Identify which cell holds the provided text, then report its [X, Y] central coordinate. 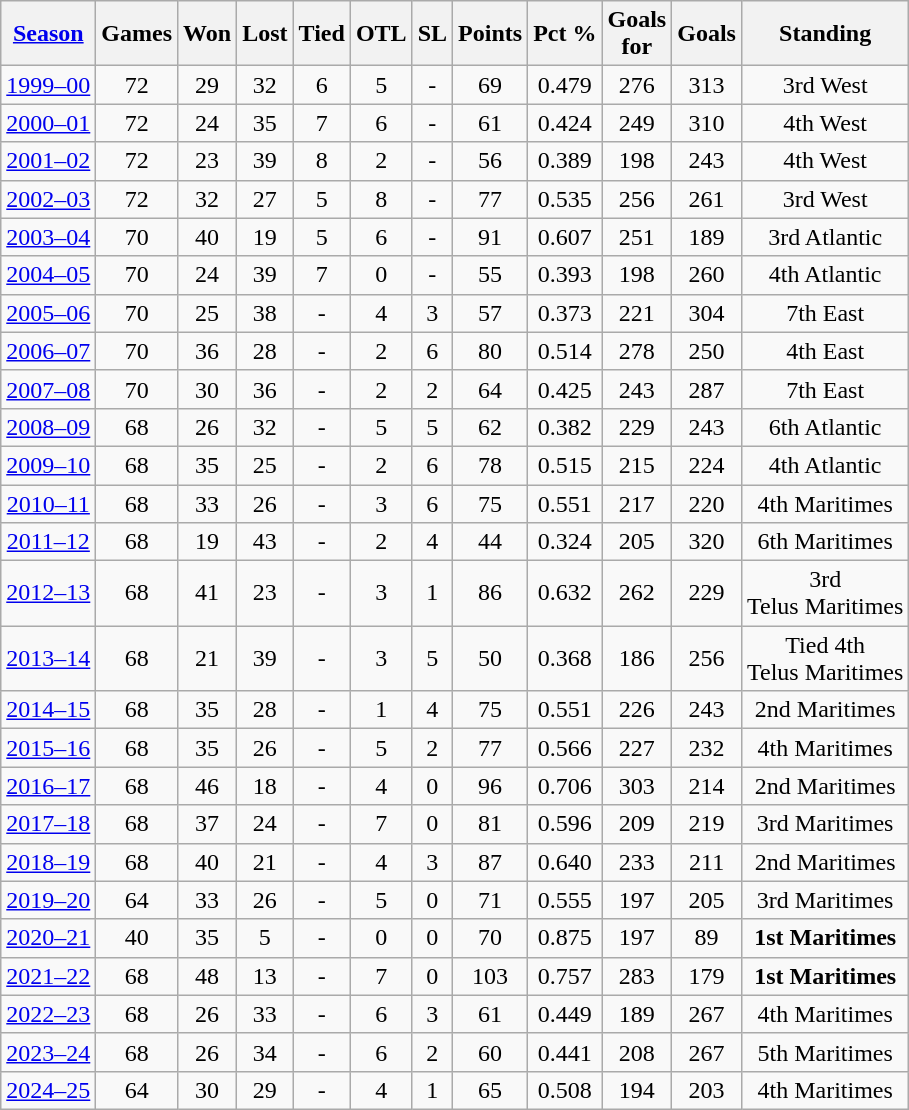
278 [637, 351]
0.425 [565, 389]
0.424 [565, 123]
0.535 [565, 199]
2004–05 [48, 275]
3rdTelus Maritimes [824, 594]
0.449 [565, 1014]
2007–08 [48, 389]
2006–07 [48, 351]
186 [637, 658]
310 [707, 123]
2022–23 [48, 1014]
2008–09 [48, 427]
233 [637, 862]
69 [490, 85]
89 [707, 938]
96 [490, 786]
3rd Atlantic [824, 237]
46 [208, 786]
56 [490, 161]
6th Atlantic [824, 427]
250 [707, 351]
41 [208, 594]
57 [490, 313]
251 [637, 237]
0.508 [565, 1090]
220 [707, 503]
262 [637, 594]
209 [637, 824]
0.441 [565, 1052]
0.632 [565, 594]
0.479 [565, 85]
2001–02 [48, 161]
249 [637, 123]
60 [490, 1052]
37 [208, 824]
48 [208, 976]
18 [265, 786]
0.515 [565, 465]
43 [265, 542]
0.640 [565, 862]
2009–10 [48, 465]
80 [490, 351]
0.373 [565, 313]
320 [707, 542]
Goals [707, 34]
179 [707, 976]
283 [637, 976]
303 [637, 786]
86 [490, 594]
2003–04 [48, 237]
2020–21 [48, 938]
2005–06 [48, 313]
4th East [824, 351]
1999–00 [48, 85]
91 [490, 237]
Pct % [565, 34]
2011–12 [48, 542]
0.596 [565, 824]
62 [490, 427]
2015–16 [48, 748]
276 [637, 85]
221 [637, 313]
2017–18 [48, 824]
2013–14 [48, 658]
214 [707, 786]
2024–25 [48, 1090]
0.706 [565, 786]
71 [490, 900]
38 [265, 313]
Tied [322, 34]
27 [265, 199]
261 [707, 199]
2019–20 [48, 900]
0.368 [565, 658]
2000–01 [48, 123]
0.757 [565, 976]
65 [490, 1090]
13 [265, 976]
2014–15 [48, 710]
6th Maritimes [824, 542]
Season [48, 34]
44 [490, 542]
Points [490, 34]
194 [637, 1090]
260 [707, 275]
0.382 [565, 427]
0.514 [565, 351]
81 [490, 824]
208 [637, 1052]
Standing [824, 34]
304 [707, 313]
Lost [265, 34]
34 [265, 1052]
2023–24 [48, 1052]
2012–13 [48, 594]
0.324 [565, 542]
2021–22 [48, 976]
215 [637, 465]
2002–03 [48, 199]
217 [637, 503]
0.389 [565, 161]
OTL [381, 34]
287 [707, 389]
224 [707, 465]
103 [490, 976]
219 [707, 824]
203 [707, 1090]
2016–17 [48, 786]
Tied 4thTelus Maritimes [824, 658]
0.607 [565, 237]
Goalsfor [637, 34]
5th Maritimes [824, 1052]
Games [137, 34]
211 [707, 862]
2018–19 [48, 862]
Won [208, 34]
SL [432, 34]
55 [490, 275]
226 [637, 710]
0.875 [565, 938]
313 [707, 85]
0.555 [565, 900]
87 [490, 862]
2010–11 [48, 503]
227 [637, 748]
78 [490, 465]
50 [490, 658]
232 [707, 748]
0.566 [565, 748]
0.393 [565, 275]
